Output the (x, y) coordinate of the center of the cell containing the given text.  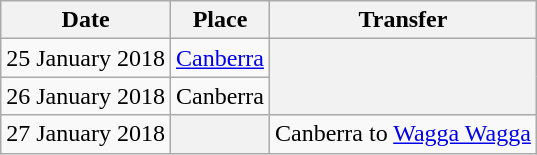
Transfer (402, 20)
Place (220, 20)
26 January 2018 (86, 96)
Date (86, 20)
25 January 2018 (86, 58)
Canberra to Wagga Wagga (402, 134)
27 January 2018 (86, 134)
